Search for the cell housing the specified text and yield its (x, y) center coordinate. 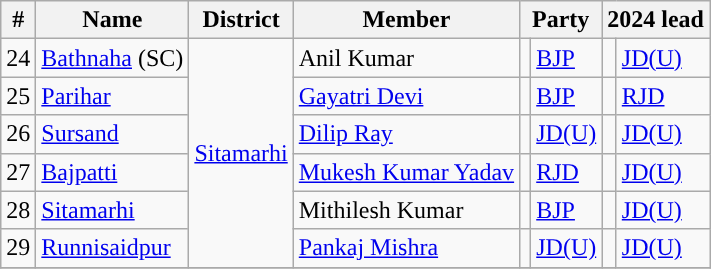
27 (18, 172)
Runnisaidpur (112, 248)
25 (18, 96)
Bajpatti (112, 172)
2024 lead (656, 20)
28 (18, 210)
Mukesh Kumar Yadav (406, 172)
Pankaj Mishra (406, 248)
Member (406, 20)
Dilip Ray (406, 134)
# (18, 20)
Gayatri Devi (406, 96)
Anil Kumar (406, 58)
24 (18, 58)
District (241, 20)
Sursand (112, 134)
26 (18, 134)
Party (561, 20)
Name (112, 20)
Bathnaha (SC) (112, 58)
29 (18, 248)
Parihar (112, 96)
Mithilesh Kumar (406, 210)
